Detect which cell encompasses the target text, then output its [x, y] center coordinate. 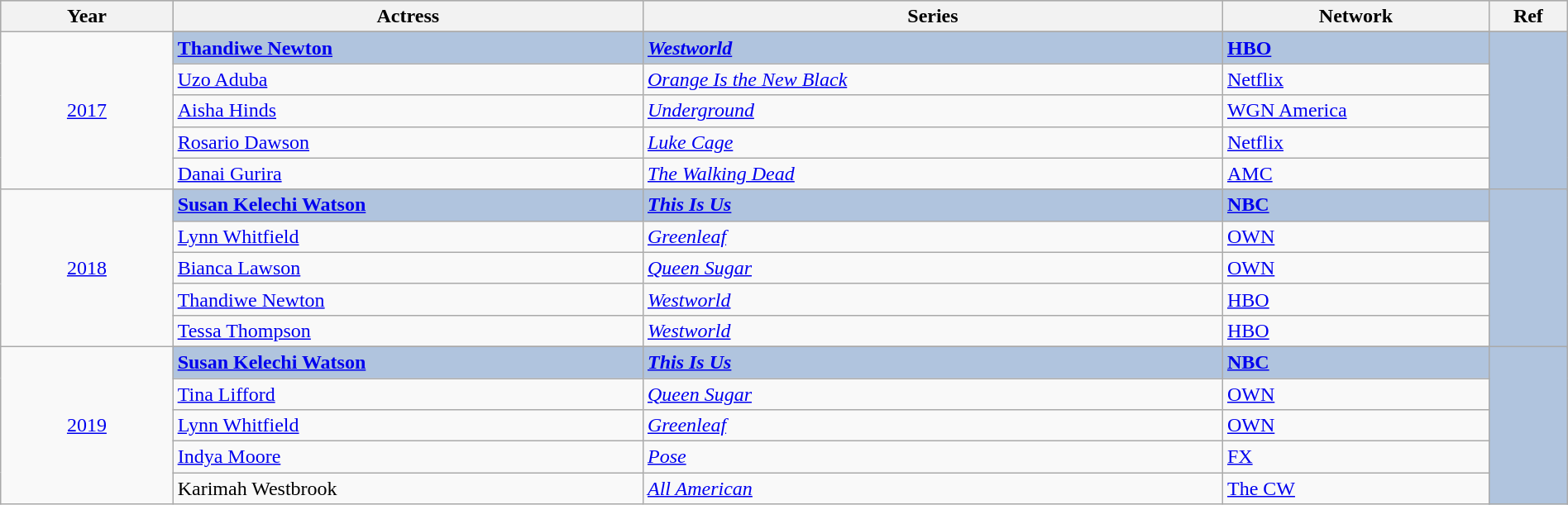
Year [87, 17]
All American [933, 488]
Tessa Thompson [408, 331]
Series [933, 17]
Ref [1528, 17]
Actress [408, 17]
Aisha Hinds [408, 111]
Karimah Westbrook [408, 488]
2017 [87, 111]
Rosario Dawson [408, 142]
2018 [87, 268]
Network [1355, 17]
Bianca Lawson [408, 268]
Uzo Aduba [408, 79]
2019 [87, 425]
Danai Gurira [408, 174]
FX [1355, 457]
Indya Moore [408, 457]
Orange Is the New Black [933, 79]
AMC [1355, 174]
Luke Cage [933, 142]
Tina Lifford [408, 394]
Underground [933, 111]
Pose [933, 457]
WGN America [1355, 111]
The Walking Dead [933, 174]
The CW [1355, 488]
